Pinpoint the cell where the given text exists, returning its [X, Y] midpoint coordinate. 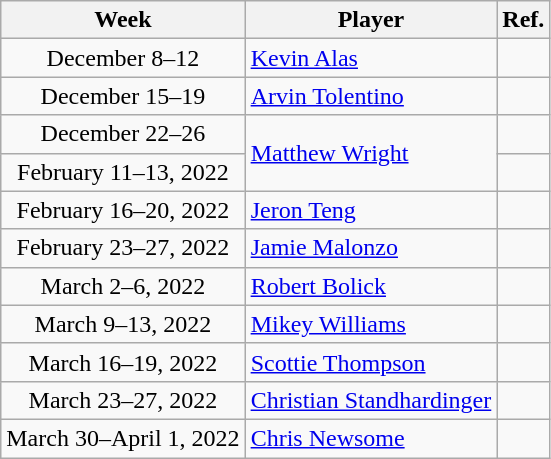
December 22–26 [123, 134]
February 23–27, 2022 [123, 248]
Jeron Teng [371, 210]
Christian Standhardinger [371, 400]
March 16–19, 2022 [123, 362]
Jamie Malonzo [371, 248]
February 11–13, 2022 [123, 172]
March 9–13, 2022 [123, 324]
March 23–27, 2022 [123, 400]
Week [123, 20]
March 2–6, 2022 [123, 286]
February 16–20, 2022 [123, 210]
December 8–12 [123, 58]
Player [371, 20]
Arvin Tolentino [371, 96]
Ref. [524, 20]
March 30–April 1, 2022 [123, 438]
Kevin Alas [371, 58]
Scottie Thompson [371, 362]
Chris Newsome [371, 438]
December 15–19 [123, 96]
Matthew Wright [371, 153]
Robert Bolick [371, 286]
Mikey Williams [371, 324]
